From the cell containing the given text, extract its center point as (x, y) coordinate. 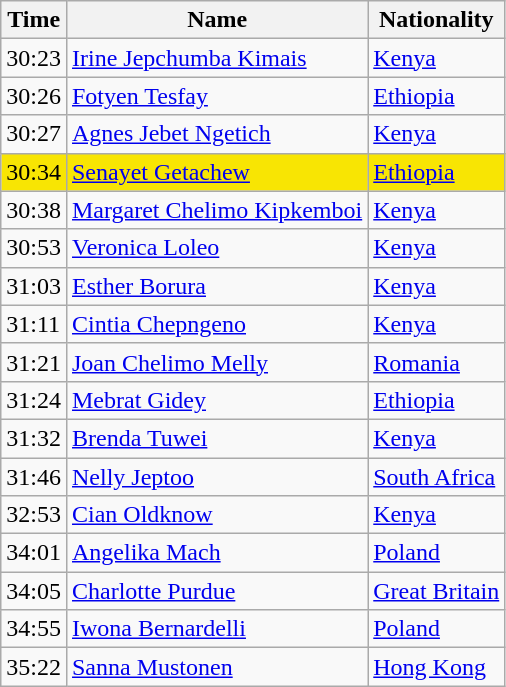
Veronica Loleo (216, 248)
Senayet Getachew (216, 172)
30:23 (34, 58)
Cian Oldknow (216, 515)
Esther Borura (216, 286)
Nationality (436, 20)
31:11 (34, 324)
Great Britain (436, 591)
31:46 (34, 477)
Margaret Chelimo Kipkemboi (216, 210)
Irine Jepchumba Kimais (216, 58)
30:53 (34, 248)
30:27 (34, 134)
Cintia Chepngeno (216, 324)
Iwona Bernardelli (216, 629)
South Africa (436, 477)
30:26 (34, 96)
34:05 (34, 591)
30:38 (34, 210)
Romania (436, 362)
Agnes Jebet Ngetich (216, 134)
Mebrat Gidey (216, 400)
Hong Kong (436, 667)
Name (216, 20)
Brenda Tuwei (216, 438)
Fotyen Tesfay (216, 96)
Time (34, 20)
Sanna Mustonen (216, 667)
Nelly Jeptoo (216, 477)
Charlotte Purdue (216, 591)
34:55 (34, 629)
30:34 (34, 172)
32:53 (34, 515)
31:32 (34, 438)
31:21 (34, 362)
Angelika Mach (216, 553)
31:03 (34, 286)
35:22 (34, 667)
31:24 (34, 400)
Joan Chelimo Melly (216, 362)
34:01 (34, 553)
